Find where the given text appears and provide that cell's center as (X, Y) coordinate. 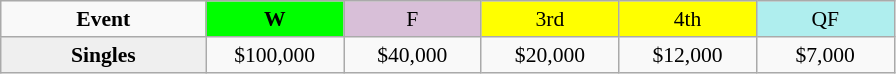
$20,000 (550, 55)
$12,000 (688, 55)
W (275, 19)
3rd (550, 19)
4th (688, 19)
$7,000 (825, 55)
$100,000 (275, 55)
Event (104, 19)
F (413, 19)
$40,000 (413, 55)
Singles (104, 55)
QF (825, 19)
